Determine the [x, y] coordinate at the center of the cell enclosing the given text.  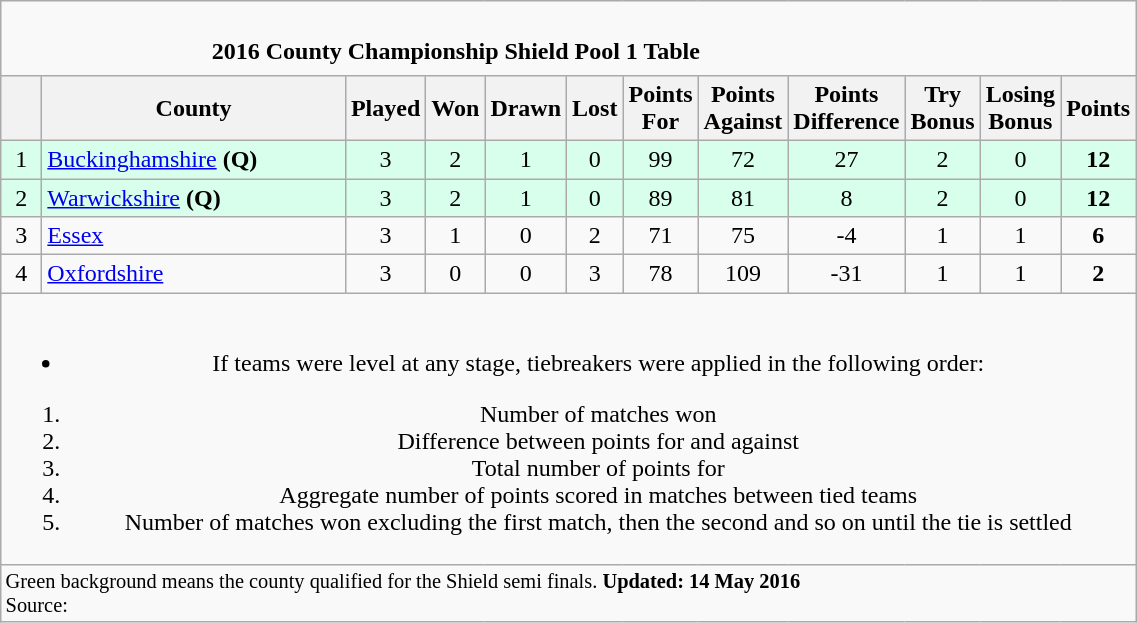
89 [660, 197]
County [194, 108]
8 [846, 197]
Try Bonus [942, 108]
81 [743, 197]
Warwickshire (Q) [194, 197]
109 [743, 274]
6 [1098, 236]
Green background means the county qualified for the Shield semi finals. Updated: 14 May 2016Source: [568, 594]
Buckinghamshire (Q) [194, 159]
78 [660, 274]
Oxfordshire [194, 274]
72 [743, 159]
Points For [660, 108]
-31 [846, 274]
27 [846, 159]
Points [1098, 108]
-4 [846, 236]
Drawn [526, 108]
71 [660, 236]
99 [660, 159]
4 [22, 274]
Losing Bonus [1020, 108]
Essex [194, 236]
Points Difference [846, 108]
Points Against [743, 108]
Played [385, 108]
Lost [595, 108]
Won [456, 108]
75 [743, 236]
